Pinpoint the cell where the given text exists, returning its [X, Y] midpoint coordinate. 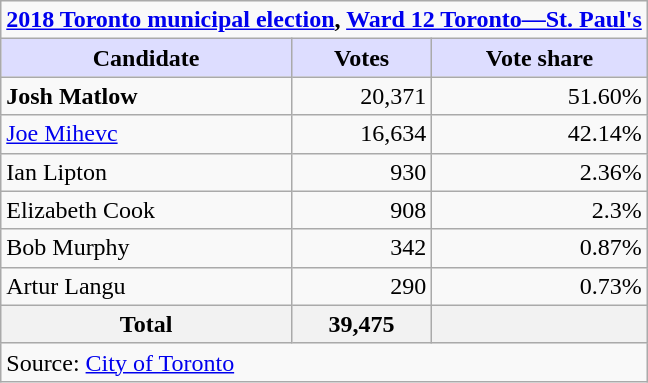
Elizabeth Cook [146, 210]
930 [361, 172]
Ian Lipton [146, 172]
42.14% [540, 134]
0.73% [540, 286]
Joe Mihevc [146, 134]
Vote share [540, 58]
2018 Toronto municipal election, Ward 12 Toronto—St. Paul's [324, 20]
Josh Matlow [146, 96]
290 [361, 286]
908 [361, 210]
51.60% [540, 96]
Artur Langu [146, 286]
Votes [361, 58]
2.3% [540, 210]
16,634 [361, 134]
39,475 [361, 324]
0.87% [540, 248]
2.36% [540, 172]
Bob Murphy [146, 248]
Source: City of Toronto [324, 362]
20,371 [361, 96]
342 [361, 248]
Total [146, 324]
Candidate [146, 58]
